Search for the cell housing the specified text and yield its (x, y) center coordinate. 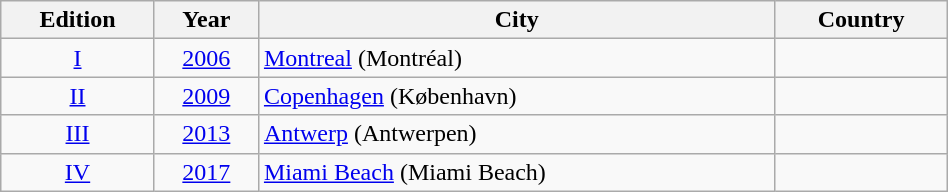
2017 (206, 172)
2006 (206, 58)
Country (861, 20)
Year (206, 20)
IV (78, 172)
2013 (206, 134)
I (78, 58)
Miami Beach (Miami Beach) (516, 172)
III (78, 134)
Edition (78, 20)
2009 (206, 96)
City (516, 20)
Montreal (Montréal) (516, 58)
II (78, 96)
Copenhagen (København) (516, 96)
Antwerp (Antwerpen) (516, 134)
